For the text-containing cell, return its midpoint in [x, y] coordinate format. 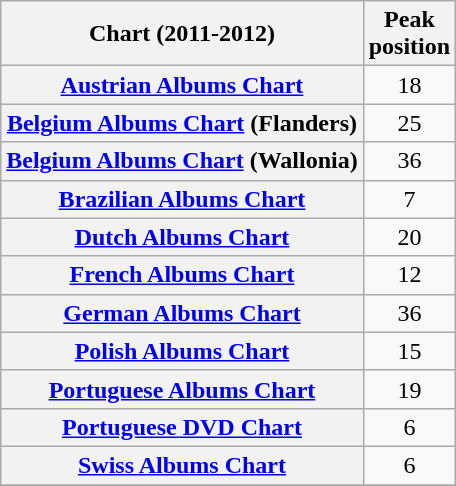
Dutch Albums Chart [182, 237]
Portuguese Albums Chart [182, 389]
25 [409, 123]
Swiss Albums Chart [182, 465]
Polish Albums Chart [182, 351]
Belgium Albums Chart (Flanders) [182, 123]
15 [409, 351]
Belgium Albums Chart (Wallonia) [182, 161]
German Albums Chart [182, 313]
7 [409, 199]
19 [409, 389]
20 [409, 237]
Peakposition [409, 34]
Brazilian Albums Chart [182, 199]
18 [409, 85]
Chart (2011-2012) [182, 34]
Portuguese DVD Chart [182, 427]
French Albums Chart [182, 275]
12 [409, 275]
Austrian Albums Chart [182, 85]
